Return [X, Y] of the center of cell containing provided text 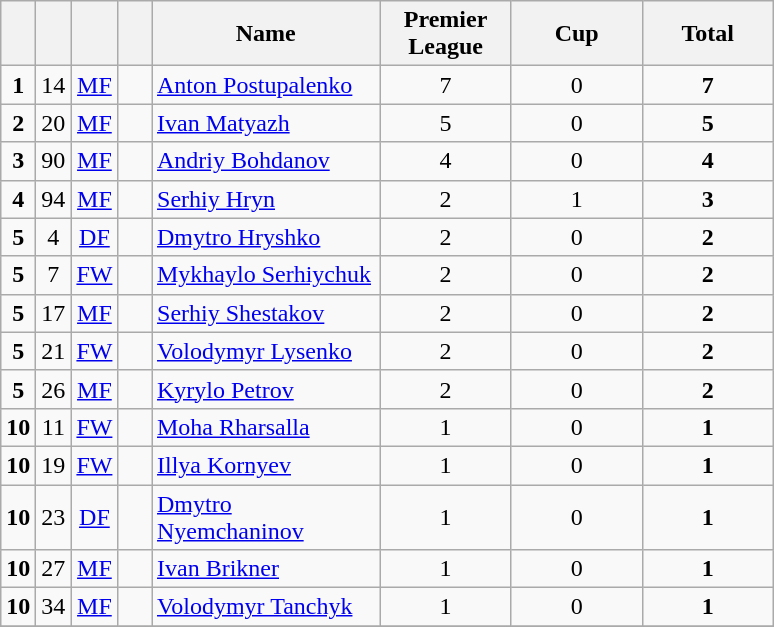
Serhiy Shestakov [266, 313]
19 [54, 465]
Name [266, 34]
11 [54, 427]
94 [54, 199]
Ivan Brikner [266, 569]
17 [54, 313]
Anton Postupalenko [266, 85]
34 [54, 607]
14 [54, 85]
Dmytro Hryshko [266, 237]
Illya Kornyev [266, 465]
Premier League [446, 34]
23 [54, 516]
27 [54, 569]
Total [708, 34]
Kyrylo Petrov [266, 389]
Cup [576, 34]
Andriy Bohdanov [266, 161]
20 [54, 123]
Ivan Matyazh [266, 123]
Moha Rharsalla [266, 427]
Volodymyr Tanchyk [266, 607]
Mykhaylo Serhiychuk [266, 275]
26 [54, 389]
Serhiy Hryn [266, 199]
21 [54, 351]
Dmytro Nyemchaninov [266, 516]
Volodymyr Lysenko [266, 351]
90 [54, 161]
